Determine the (X, Y) coordinate at the center of the cell enclosing the given text.  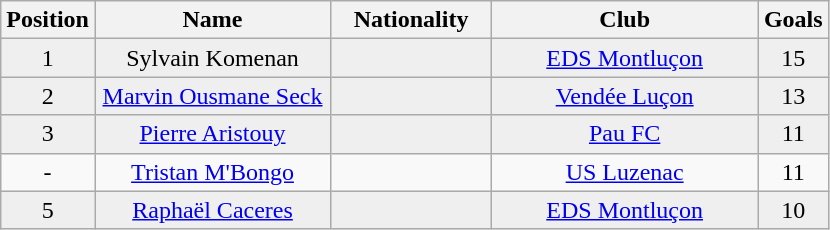
5 (48, 210)
Marvin Ousmane Seck (212, 96)
- (48, 172)
Pau FC (625, 134)
Pierre Aristouy (212, 134)
Name (212, 20)
13 (794, 96)
2 (48, 96)
Vendée Luçon (625, 96)
Goals (794, 20)
15 (794, 58)
3 (48, 134)
Position (48, 20)
Nationality (412, 20)
Club (625, 20)
Sylvain Komenan (212, 58)
10 (794, 210)
US Luzenac (625, 172)
1 (48, 58)
Tristan M'Bongo (212, 172)
Raphaël Caceres (212, 210)
